Detect which cell encompasses the target text, then output its [X, Y] center coordinate. 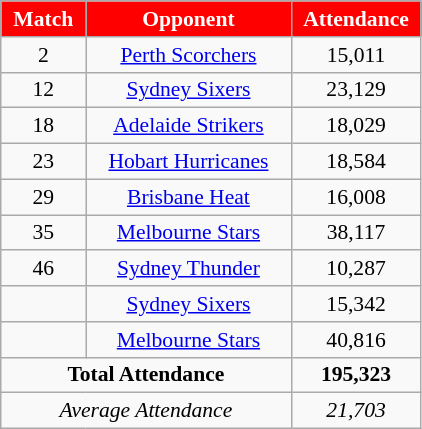
Sydney Thunder [188, 269]
Attendance [356, 19]
Perth Scorchers [188, 55]
Hobart Hurricanes [188, 162]
Match [44, 19]
23 [44, 162]
12 [44, 90]
195,323 [356, 375]
40,816 [356, 340]
Opponent [188, 19]
2 [44, 55]
Total Attendance [146, 375]
15,342 [356, 304]
35 [44, 233]
10,287 [356, 269]
18,584 [356, 162]
Brisbane Heat [188, 197]
29 [44, 197]
46 [44, 269]
Adelaide Strikers [188, 126]
Average Attendance [146, 411]
23,129 [356, 90]
18 [44, 126]
21,703 [356, 411]
15,011 [356, 55]
38,117 [356, 233]
16,008 [356, 197]
18,029 [356, 126]
